Extract the [x, y] coordinate from the center of the cell holding the provided text.  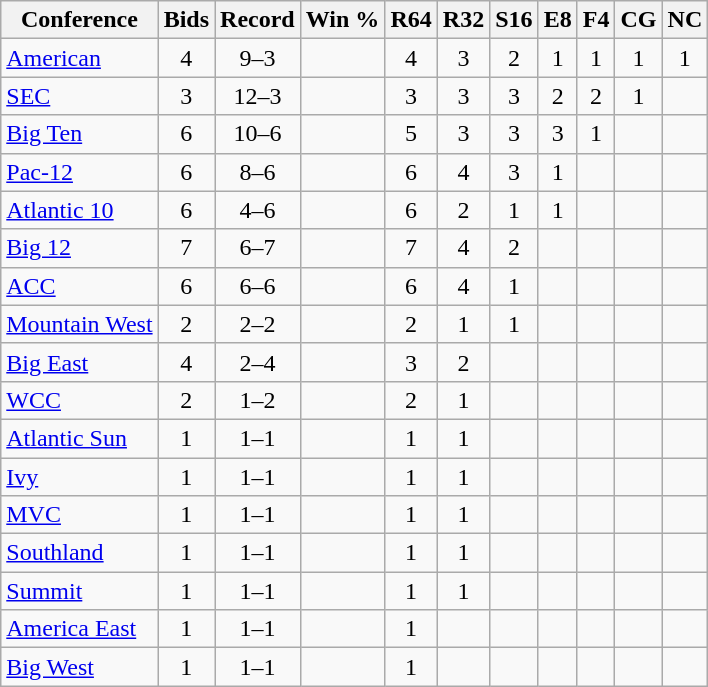
Bids [186, 20]
Big West [80, 667]
10–6 [258, 134]
9–3 [258, 58]
America East [80, 629]
2–4 [258, 362]
F4 [596, 20]
Atlantic Sun [80, 438]
Pac-12 [80, 172]
Atlantic 10 [80, 210]
Mountain West [80, 324]
American [80, 58]
6–6 [258, 286]
Conference [80, 20]
R32 [463, 20]
6–7 [258, 248]
E8 [558, 20]
2–2 [258, 324]
Record [258, 20]
MVC [80, 515]
4–6 [258, 210]
Summit [80, 591]
WCC [80, 400]
Southland [80, 553]
R64 [411, 20]
12–3 [258, 96]
NC [685, 20]
SEC [80, 96]
5 [411, 134]
ACC [80, 286]
CG [638, 20]
1–2 [258, 400]
Big East [80, 362]
Win % [342, 20]
Ivy [80, 477]
S16 [514, 20]
Big 12 [80, 248]
8–6 [258, 172]
Big Ten [80, 134]
